Locate the cell with the specified text and output its (x, y) center coordinate. 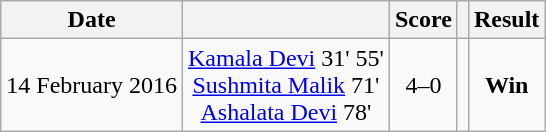
Result (506, 20)
14 February 2016 (92, 85)
Score (423, 20)
Kamala Devi 31' 55'Sushmita Malik 71'Ashalata Devi 78' (286, 85)
4–0 (423, 85)
Win (506, 85)
Date (92, 20)
